From the cell containing the given text, extract its center point as (x, y) coordinate. 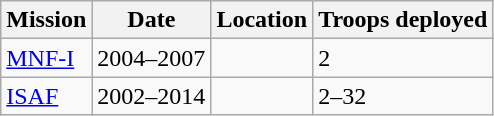
2004–2007 (152, 58)
Mission (46, 20)
Troops deployed (403, 20)
2002–2014 (152, 96)
Date (152, 20)
2–32 (403, 96)
Location (262, 20)
ISAF (46, 96)
MNF-I (46, 58)
2 (403, 58)
